Extract the [x, y] coordinate from the center of the cell holding the provided text.  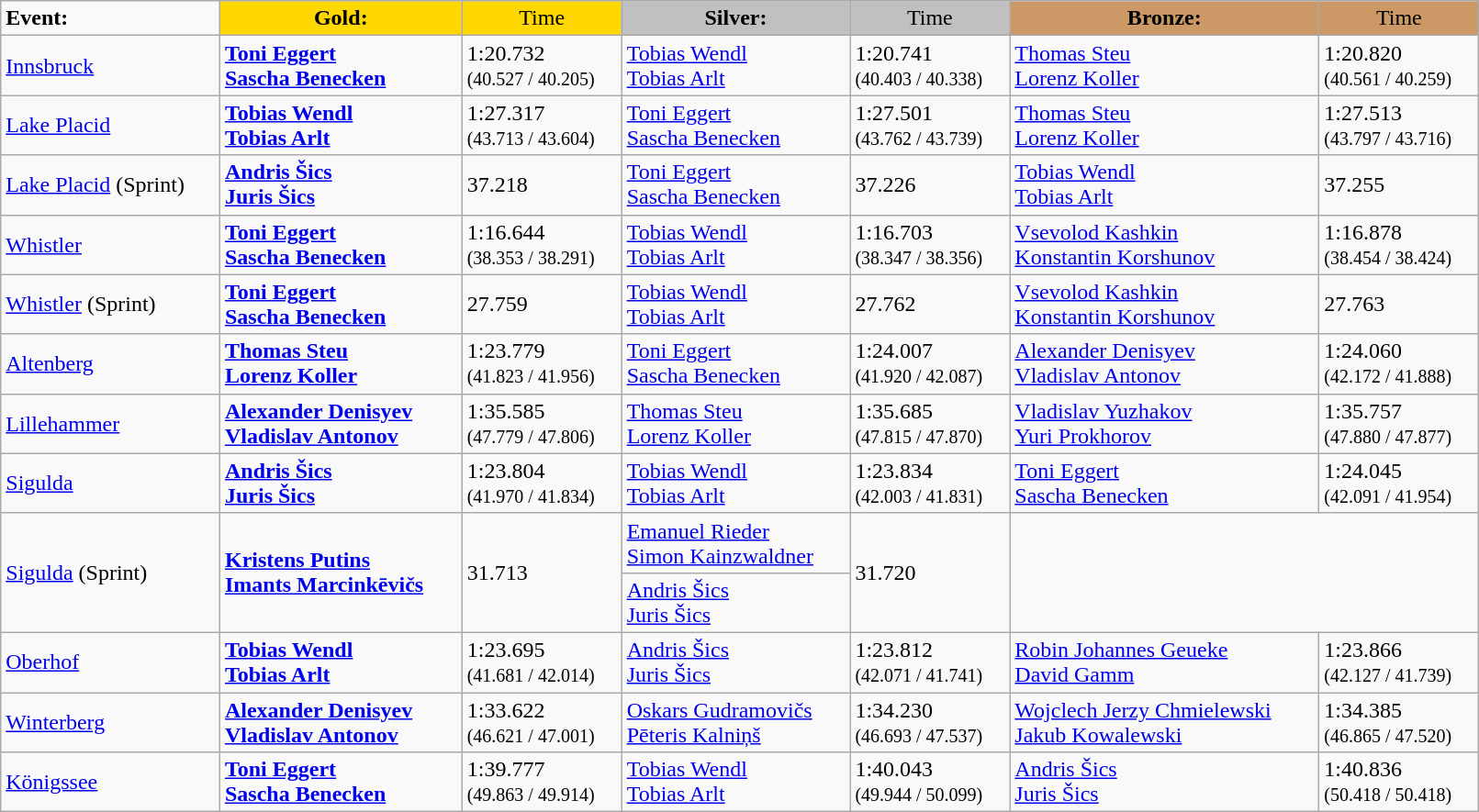
Kristens PutinsImants Marcinkēvičs [341, 573]
Event: [110, 18]
Emanuel RiederSimon Kainzwaldner [736, 543]
Sigulda (Sprint) [110, 573]
1:40.836(50.418 / 50.418) [1399, 782]
1:35.585(47.779 / 47.806) [542, 424]
1:27.501(43.762 / 43.739) [930, 125]
Silver: [736, 18]
Vladislav YuzhakovYuri Prokhorov [1164, 424]
37.255 [1399, 185]
Bronze: [1164, 18]
1:24.060(42.172 / 41.888) [1399, 363]
Altenberg [110, 363]
1:24.007(41.920 / 42.087) [930, 363]
31.713 [542, 573]
27.762 [930, 305]
37.226 [930, 185]
1:39.777(49.863 / 49.914) [542, 782]
Lillehammer [110, 424]
Oskars GudramovičsPēteris Kalniņš [736, 721]
Sigulda [110, 483]
1:23.812(42.071 / 41.741) [930, 662]
Whistler [110, 244]
1:20.732(40.527 / 40.205) [542, 66]
Lake Placid [110, 125]
1:20.741(40.403 / 40.338) [930, 66]
1:33.622(46.621 / 47.001) [542, 721]
37.218 [542, 185]
1:34.230(46.693 / 47.537) [930, 721]
27.763 [1399, 305]
1:34.385(46.865 / 47.520) [1399, 721]
1:23.866(42.127 / 41.739) [1399, 662]
Gold: [341, 18]
Whistler (Sprint) [110, 305]
31.720 [930, 573]
Königssee [110, 782]
Oberhof [110, 662]
1:23.779(41.823 / 41.956) [542, 363]
1:24.045(42.091 / 41.954) [1399, 483]
1:35.757(47.880 / 47.877) [1399, 424]
Wojclech Jerzy ChmielewskiJakub Kowalewski [1164, 721]
1:27.317(43.713 / 43.604) [542, 125]
1:16.878(38.454 / 38.424) [1399, 244]
27.759 [542, 305]
1:40.043(49.944 / 50.099) [930, 782]
Innsbruck [110, 66]
Robin Johannes GeuekeDavid Gamm [1164, 662]
1:23.695(41.681 / 42.014) [542, 662]
1:20.820(40.561 / 40.259) [1399, 66]
1:23.804(41.970 / 41.834) [542, 483]
1:23.834(42.003 / 41.831) [930, 483]
1:35.685(47.815 / 47.870) [930, 424]
Lake Placid (Sprint) [110, 185]
1:27.513(43.797 / 43.716) [1399, 125]
Winterberg [110, 721]
1:16.703(38.347 / 38.356) [930, 244]
1:16.644(38.353 / 38.291) [542, 244]
